Determine the (X, Y) coordinate at the center of the cell enclosing the given text.  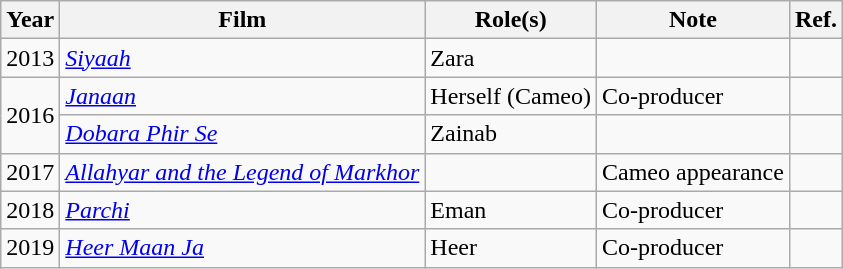
2019 (30, 248)
Zainab (511, 134)
Herself (Cameo) (511, 96)
Eman (511, 210)
2013 (30, 58)
Role(s) (511, 20)
2017 (30, 172)
Year (30, 20)
Ref. (816, 20)
Dobara Phir Se (242, 134)
2016 (30, 115)
Heer (511, 248)
Janaan (242, 96)
Siyaah (242, 58)
Zara (511, 58)
2018 (30, 210)
Heer Maan Ja (242, 248)
Cameo appearance (692, 172)
Allahyar and the Legend of Markhor (242, 172)
Parchi (242, 210)
Note (692, 20)
Film (242, 20)
